From the cell containing the given text, extract its center point as [x, y] coordinate. 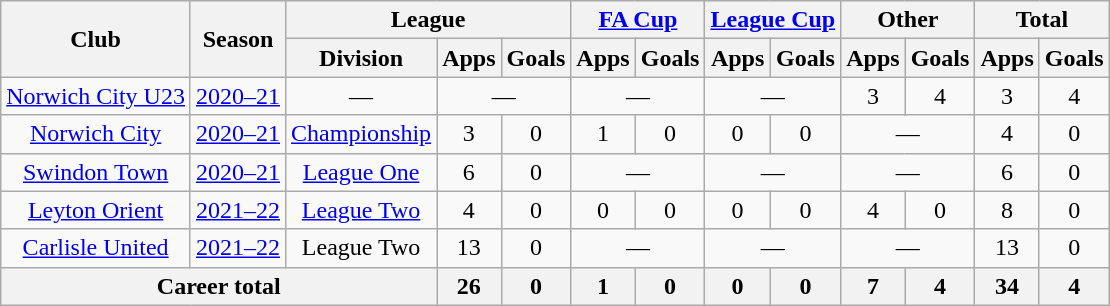
Club [96, 39]
7 [873, 286]
Norwich City [96, 134]
Leyton Orient [96, 210]
8 [1007, 210]
Division [362, 58]
Other [908, 20]
Championship [362, 134]
Career total [219, 286]
Carlisle United [96, 248]
Swindon Town [96, 172]
Season [238, 39]
League [428, 20]
League Cup [773, 20]
26 [469, 286]
34 [1007, 286]
Total [1042, 20]
Norwich City U23 [96, 96]
FA Cup [638, 20]
League One [362, 172]
